For the text-containing cell, return its midpoint in [X, Y] coordinate format. 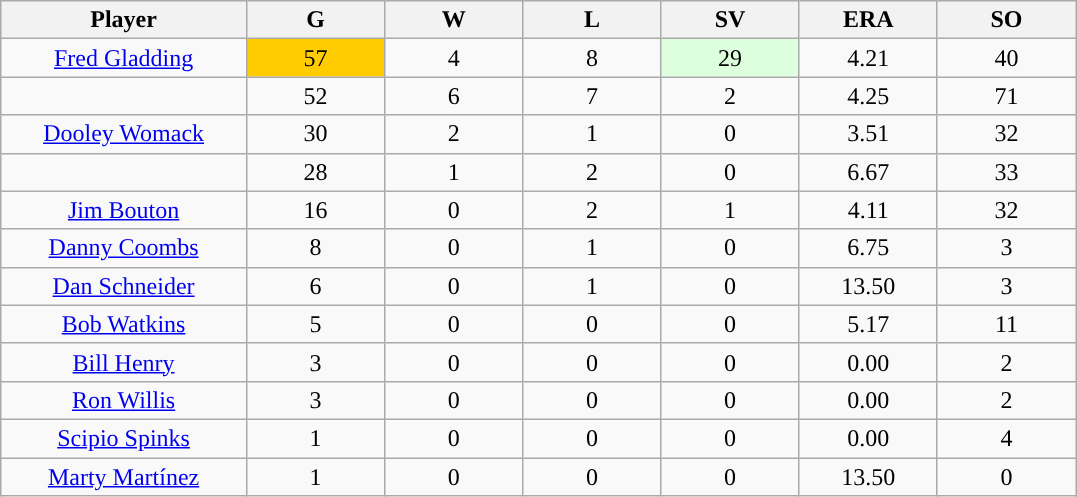
5 [315, 324]
Player [124, 20]
Marty Martínez [124, 477]
SO [1006, 20]
Fred Gladding [124, 58]
L [592, 20]
33 [1006, 172]
ERA [868, 20]
Ron Willis [124, 400]
Dooley Womack [124, 134]
6.75 [868, 248]
G [315, 20]
29 [730, 58]
Scipio Spinks [124, 438]
4.11 [868, 210]
40 [1006, 58]
Danny Coombs [124, 248]
5.17 [868, 324]
30 [315, 134]
SV [730, 20]
71 [1006, 96]
Bob Watkins [124, 324]
6.67 [868, 172]
W [454, 20]
52 [315, 96]
Bill Henry [124, 362]
57 [315, 58]
3.51 [868, 134]
Jim Bouton [124, 210]
4.25 [868, 96]
7 [592, 96]
28 [315, 172]
11 [1006, 324]
Dan Schneider [124, 286]
4.21 [868, 58]
16 [315, 210]
